Scan for the cell matching the given text and deliver its [X, Y] coordinate at center. 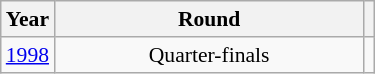
Year [28, 19]
1998 [28, 55]
Round [209, 19]
Quarter-finals [209, 55]
